Provide the (x, y) coordinate of the cell's center where the given text is located.  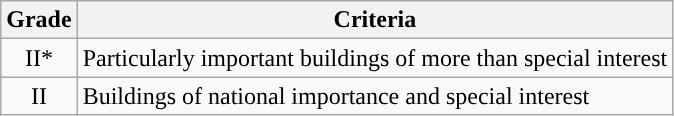
Grade (39, 20)
Buildings of national importance and special interest (375, 96)
Criteria (375, 20)
II* (39, 58)
Particularly important buildings of more than special interest (375, 58)
II (39, 96)
